Extract the [x, y] coordinate from the center of the cell holding the provided text.  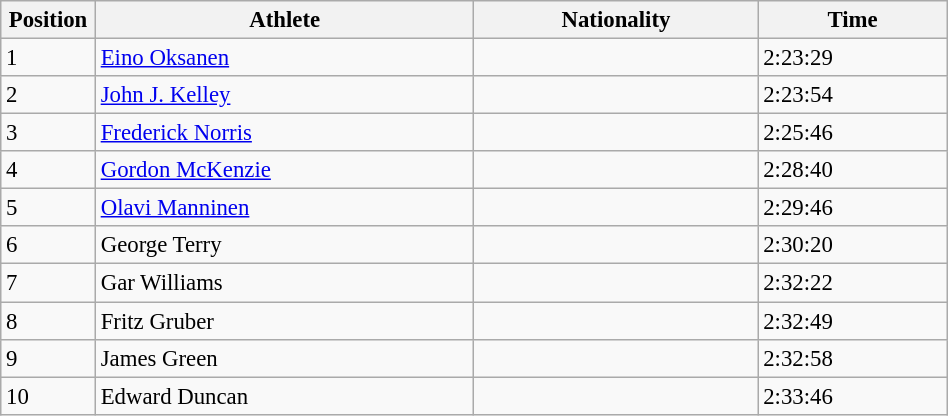
Frederick Norris [284, 133]
2:32:49 [852, 321]
5 [48, 208]
10 [48, 396]
Fritz Gruber [284, 321]
John J. Kelley [284, 95]
Gordon McKenzie [284, 170]
George Terry [284, 245]
8 [48, 321]
2:29:46 [852, 208]
7 [48, 283]
Olavi Manninen [284, 208]
2:25:46 [852, 133]
2:23:29 [852, 58]
4 [48, 170]
9 [48, 358]
Gar Williams [284, 283]
2:32:58 [852, 358]
Position [48, 20]
Time [852, 20]
Eino Oksanen [284, 58]
2:32:22 [852, 283]
2:28:40 [852, 170]
6 [48, 245]
2:30:20 [852, 245]
Edward Duncan [284, 396]
James Green [284, 358]
2:33:46 [852, 396]
1 [48, 58]
Nationality [616, 20]
Athlete [284, 20]
2 [48, 95]
3 [48, 133]
2:23:54 [852, 95]
